Detect which cell encompasses the target text, then output its [X, Y] center coordinate. 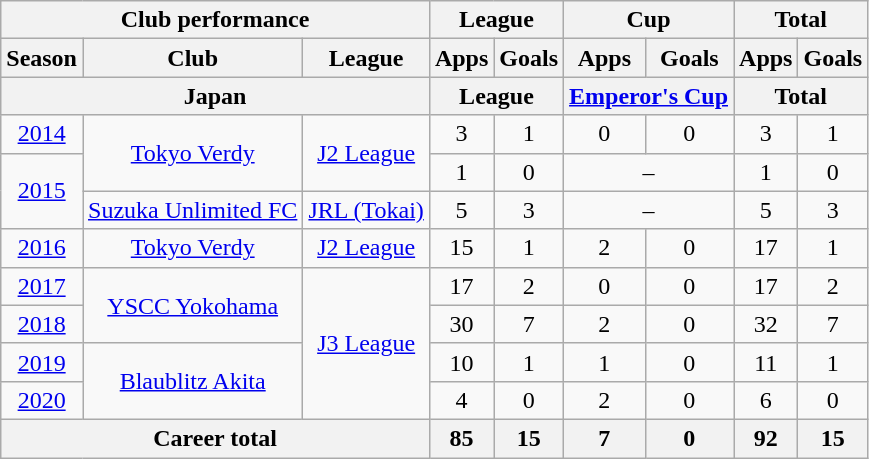
2019 [42, 362]
32 [766, 324]
Club performance [216, 20]
2018 [42, 324]
2016 [42, 248]
Club [192, 58]
30 [461, 324]
85 [461, 438]
Emperor's Cup [649, 96]
2015 [42, 191]
11 [766, 362]
10 [461, 362]
2017 [42, 286]
Blaublitz Akita [192, 381]
4 [461, 400]
6 [766, 400]
92 [766, 438]
Season [42, 58]
2020 [42, 400]
Japan [216, 96]
Career total [216, 438]
Suzuka Unlimited FC [192, 210]
2014 [42, 134]
YSCC Yokohama [192, 305]
Cup [649, 20]
JRL (Tokai) [366, 210]
J3 League [366, 343]
